Scan for the cell matching the given text and deliver its (X, Y) coordinate at center. 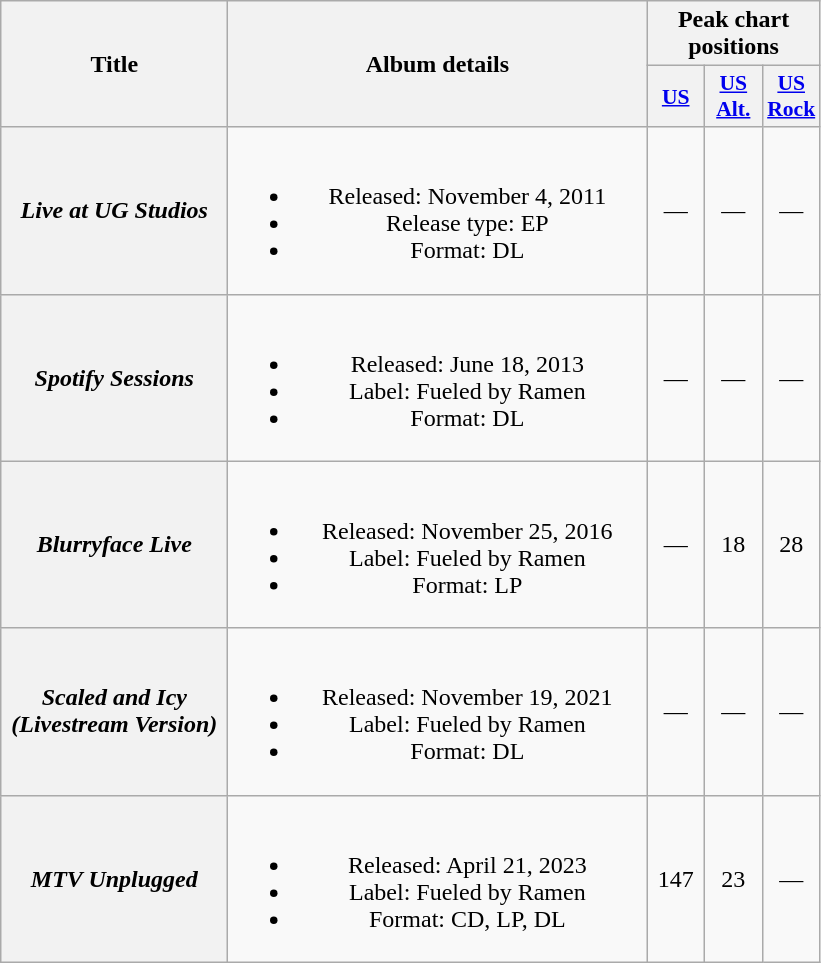
23 (734, 878)
USAlt. (734, 96)
Released: November 4, 2011Release type: EPFormat: DL (438, 210)
US (676, 96)
Released: April 21, 2023Label: Fueled by RamenFormat: CD, LP, DL (438, 878)
Peak chart positions (734, 34)
Released: November 19, 2021Label: Fueled by RamenFormat: DL (438, 712)
Released: June 18, 2013Label: Fueled by RamenFormat: DL (438, 378)
147 (676, 878)
MTV Unplugged (114, 878)
28 (791, 544)
18 (734, 544)
Title (114, 64)
Live at UG Studios (114, 210)
Released: November 25, 2016Label: Fueled by RamenFormat: LP (438, 544)
Blurryface Live (114, 544)
Spotify Sessions (114, 378)
Scaled and Icy (Livestream Version) (114, 712)
Album details (438, 64)
USRock (791, 96)
